Determine the (X, Y) coordinate at the center of the cell enclosing the given text.  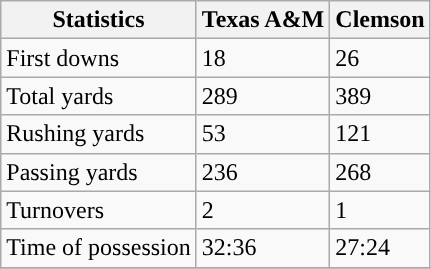
Rushing yards (99, 134)
Statistics (99, 20)
Turnovers (99, 210)
53 (263, 134)
18 (263, 58)
289 (263, 96)
Passing yards (99, 172)
First downs (99, 58)
Clemson (380, 20)
Total yards (99, 96)
Texas A&M (263, 20)
2 (263, 210)
32:36 (263, 248)
1 (380, 210)
236 (263, 172)
26 (380, 58)
Time of possession (99, 248)
121 (380, 134)
27:24 (380, 248)
268 (380, 172)
389 (380, 96)
